Return the (X, Y) coordinate for the center point of the cell that contains the specified text.  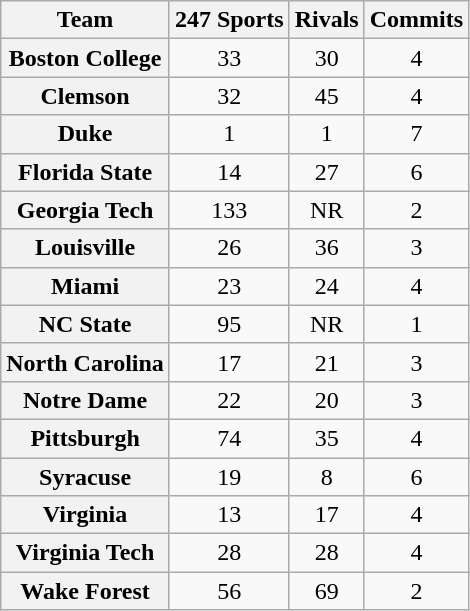
95 (229, 324)
133 (229, 210)
45 (326, 96)
26 (229, 248)
247 Sports (229, 20)
North Carolina (86, 362)
27 (326, 172)
Pittsburgh (86, 438)
21 (326, 362)
33 (229, 58)
Virginia Tech (86, 553)
35 (326, 438)
23 (229, 286)
Rivals (326, 20)
19 (229, 477)
24 (326, 286)
Louisville (86, 248)
Georgia Tech (86, 210)
22 (229, 400)
69 (326, 591)
Notre Dame (86, 400)
Team (86, 20)
Commits (416, 20)
14 (229, 172)
20 (326, 400)
8 (326, 477)
74 (229, 438)
32 (229, 96)
Duke (86, 134)
Florida State (86, 172)
Wake Forest (86, 591)
30 (326, 58)
Syracuse (86, 477)
56 (229, 591)
13 (229, 515)
Miami (86, 286)
Clemson (86, 96)
7 (416, 134)
Boston College (86, 58)
36 (326, 248)
Virginia (86, 515)
NC State (86, 324)
